Search for the cell housing the specified text and yield its (X, Y) center coordinate. 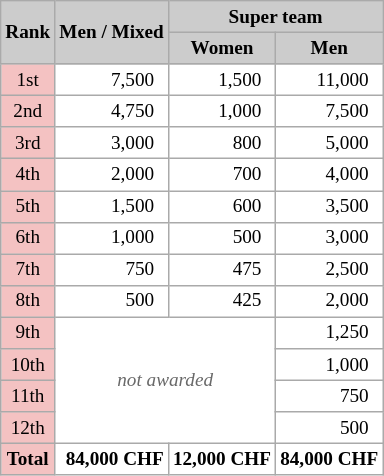
3,500 (330, 206)
Men / Mixed (112, 32)
12,000 CHF (222, 460)
600 (222, 206)
4,750 (112, 111)
9th (28, 333)
11,000 (330, 80)
10th (28, 365)
4,000 (330, 175)
2nd (28, 111)
700 (222, 175)
800 (222, 143)
Men (330, 48)
Super team (275, 17)
5th (28, 206)
12th (28, 428)
4th (28, 175)
6th (28, 238)
475 (222, 270)
not awarded (166, 380)
5,000 (330, 143)
Rank (28, 32)
8th (28, 301)
11th (28, 396)
Women (222, 48)
7th (28, 270)
Total (28, 460)
3rd (28, 143)
425 (222, 301)
1,250 (330, 333)
2,500 (330, 270)
1st (28, 80)
